For the text-containing cell, return its midpoint in [x, y] coordinate format. 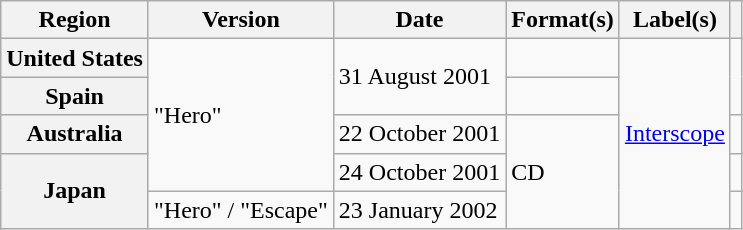
Format(s) [563, 20]
22 October 2001 [419, 134]
"Hero" / "Escape" [240, 210]
United States [75, 58]
CD [563, 172]
Version [240, 20]
Australia [75, 134]
24 October 2001 [419, 172]
31 August 2001 [419, 77]
Spain [75, 96]
Japan [75, 191]
Label(s) [674, 20]
23 January 2002 [419, 210]
Region [75, 20]
"Hero" [240, 115]
Date [419, 20]
Interscope [674, 134]
